For the text-containing cell, return its midpoint in [X, Y] coordinate format. 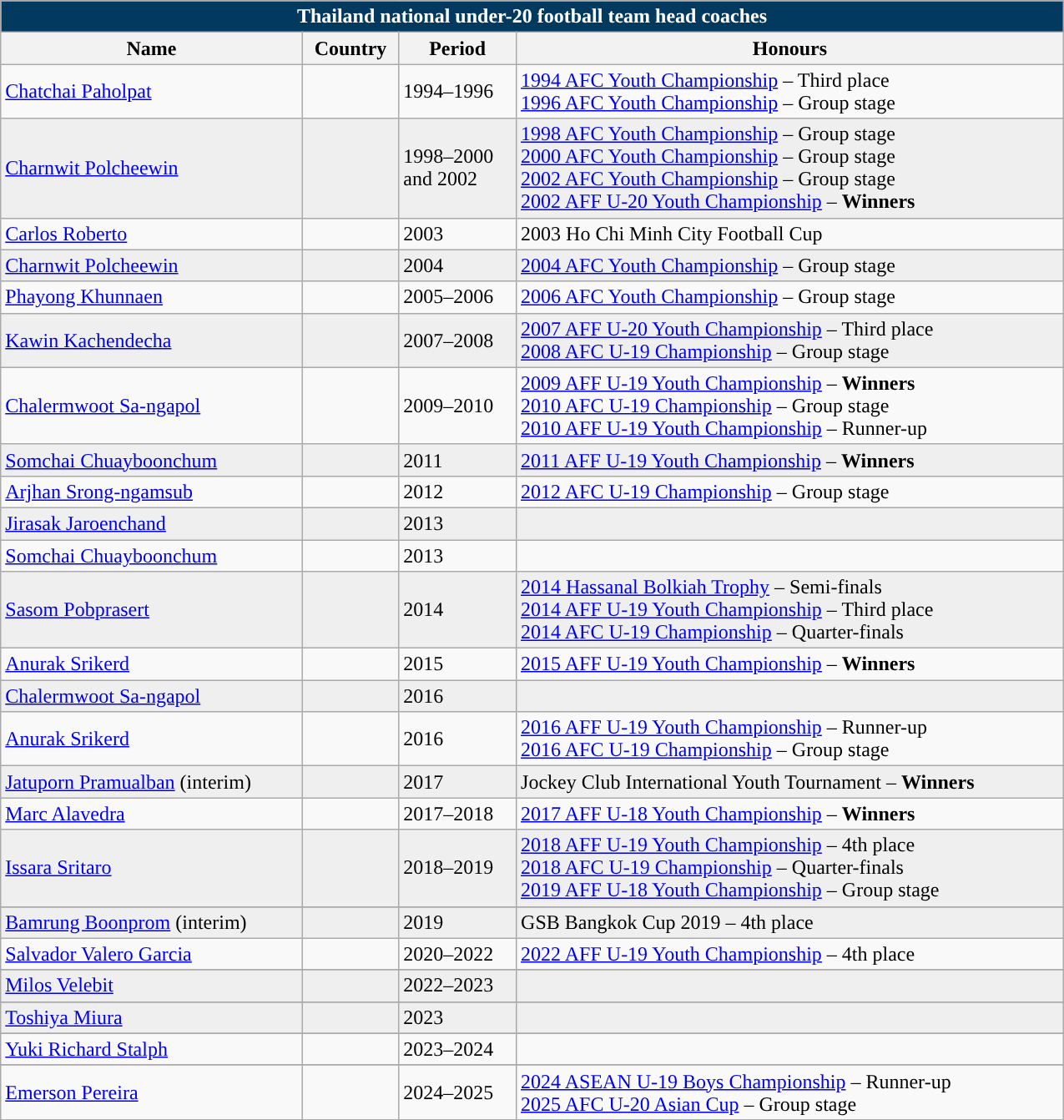
Jatuporn Pramualban (interim) [152, 782]
Thailand national under-20 football team head coaches [532, 17]
Bamrung Boonprom (interim) [152, 922]
Jirasak Jaroenchand [152, 523]
Emerson Pereira [152, 1092]
2024 ASEAN U-19 Boys Championship – Runner-up 2025 AFC U-20 Asian Cup – Group stage [790, 1092]
2015 [457, 664]
1994–1996 [457, 92]
2003 [457, 234]
Chatchai Paholpat [152, 92]
2018–2019 [457, 868]
2012 [457, 492]
2015 AFF U-19 Youth Championship – Winners [790, 664]
2017 [457, 782]
2009–2010 [457, 406]
2020–2022 [457, 954]
2011 AFF U-19 Youth Championship – Winners [790, 460]
Country [350, 48]
2019 [457, 922]
GSB Bangkok Cup 2019 – 4th place [790, 922]
Phayong Khunnaen [152, 297]
2012 AFC U-19 Championship – Group stage [790, 492]
Toshiya Miura [152, 1017]
Issara Sritaro [152, 868]
2007 AFF U-20 Youth Championship – Third place 2008 AFC U-19 Championship – Group stage [790, 341]
Sasom Pobprasert [152, 610]
2018 AFF U-19 Youth Championship – 4th place 2018 AFC U-19 Championship – Quarter-finals 2019 AFF U-18 Youth Championship – Group stage [790, 868]
2011 [457, 460]
2017–2018 [457, 814]
2014 Hassanal Bolkiah Trophy – Semi-finals 2014 AFF U-19 Youth Championship – Third place 2014 AFC U-19 Championship – Quarter-finals [790, 610]
2003 Ho Chi Minh City Football Cup [790, 234]
2004 AFC Youth Championship – Group stage [790, 265]
1994 AFC Youth Championship – Third place 1996 AFC Youth Championship – Group stage [790, 92]
2006 AFC Youth Championship – Group stage [790, 297]
2009 AFF U-19 Youth Championship – Winners 2010 AFC U-19 Championship – Group stage 2010 AFF U-19 Youth Championship – Runner-up [790, 406]
Kawin Kachendecha [152, 341]
2022–2023 [457, 986]
Period [457, 48]
2017 AFF U-18 Youth Championship – Winners [790, 814]
Arjhan Srong-ngamsub [152, 492]
Carlos Roberto [152, 234]
2014 [457, 610]
2023 [457, 1017]
Milos Velebit [152, 986]
2004 [457, 265]
2023–2024 [457, 1049]
Jockey Club International Youth Tournament – Winners [790, 782]
1998–2000 and 2002 [457, 169]
2007–2008 [457, 341]
Salvador Valero Garcia [152, 954]
Honours [790, 48]
Name [152, 48]
2022 AFF U-19 Youth Championship – 4th place [790, 954]
2005–2006 [457, 297]
Yuki Richard Stalph [152, 1049]
Marc Alavedra [152, 814]
2016 AFF U-19 Youth Championship – Runner-up 2016 AFC U-19 Championship – Group stage [790, 739]
2024–2025 [457, 1092]
